Return [X, Y] of the center of cell containing provided text 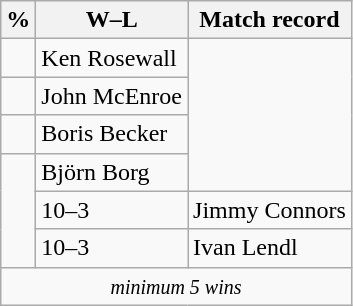
minimum 5 wins [176, 286]
Match record [270, 20]
% [18, 20]
Jimmy Connors [270, 210]
Ivan Lendl [270, 248]
Björn Borg [112, 172]
Boris Becker [112, 134]
W–L [112, 20]
John McEnroe [112, 96]
Ken Rosewall [112, 58]
